From the cell containing the given text, extract its center point as (x, y) coordinate. 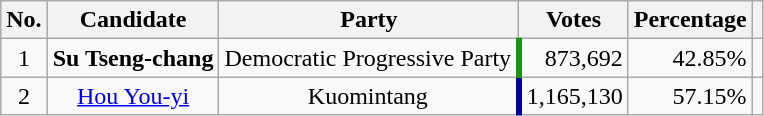
1 (24, 58)
No. (24, 20)
42.85% (690, 58)
57.15% (690, 96)
Kuomintang (369, 96)
Party (369, 20)
Su Tseng-chang (133, 58)
Votes (574, 20)
Candidate (133, 20)
Hou You-yi (133, 96)
Democratic Progressive Party (369, 58)
2 (24, 96)
873,692 (574, 58)
Percentage (690, 20)
1,165,130 (574, 96)
